Return (x, y) of the center of cell containing provided text 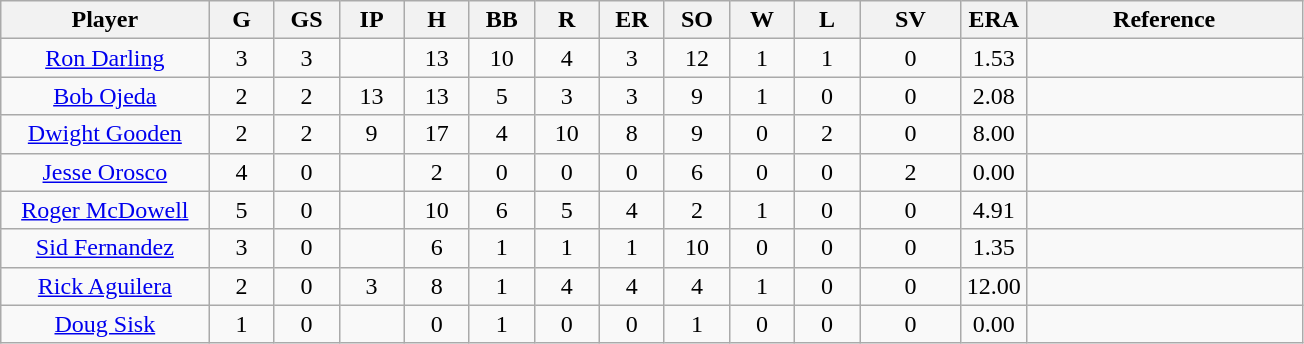
Ron Darling (105, 58)
G (242, 20)
Bob Ojeda (105, 96)
12 (696, 58)
GS (306, 20)
W (762, 20)
Dwight Gooden (105, 134)
SV (911, 20)
Rick Aguilera (105, 286)
Player (105, 20)
BB (502, 20)
L (828, 20)
ER (632, 20)
Doug Sisk (105, 324)
2.08 (994, 96)
H (436, 20)
4.91 (994, 210)
Jesse Orosco (105, 172)
8.00 (994, 134)
ERA (994, 20)
Roger McDowell (105, 210)
Sid Fernandez (105, 248)
IP (372, 20)
R (566, 20)
1.35 (994, 248)
SO (696, 20)
1.53 (994, 58)
17 (436, 134)
Reference (1164, 20)
12.00 (994, 286)
